For the text-containing cell, return its midpoint in [x, y] coordinate format. 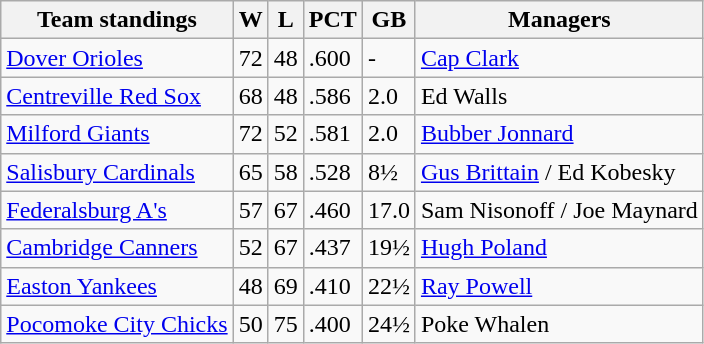
GB [388, 20]
Poke Whalen [559, 324]
Easton Yankees [117, 286]
Pocomoke City Chicks [117, 324]
50 [250, 324]
Gus Brittain / Ed Kobesky [559, 172]
Bubber Jonnard [559, 134]
.581 [332, 134]
75 [286, 324]
68 [250, 96]
PCT [332, 20]
L [286, 20]
Milford Giants [117, 134]
65 [250, 172]
57 [250, 210]
.437 [332, 248]
.410 [332, 286]
Sam Nisonoff / Joe Maynard [559, 210]
Managers [559, 20]
Hugh Poland [559, 248]
Federalsburg A's [117, 210]
Dover Orioles [117, 58]
Centreville Red Sox [117, 96]
Ray Powell [559, 286]
24½ [388, 324]
17.0 [388, 210]
Cap Clark [559, 58]
19½ [388, 248]
22½ [388, 286]
W [250, 20]
Salisbury Cardinals [117, 172]
Ed Walls [559, 96]
.400 [332, 324]
.600 [332, 58]
Cambridge Canners [117, 248]
.586 [332, 96]
Team standings [117, 20]
- [388, 58]
8½ [388, 172]
.460 [332, 210]
.528 [332, 172]
69 [286, 286]
58 [286, 172]
